Determine the (X, Y) coordinate at the center of the cell enclosing the given text.  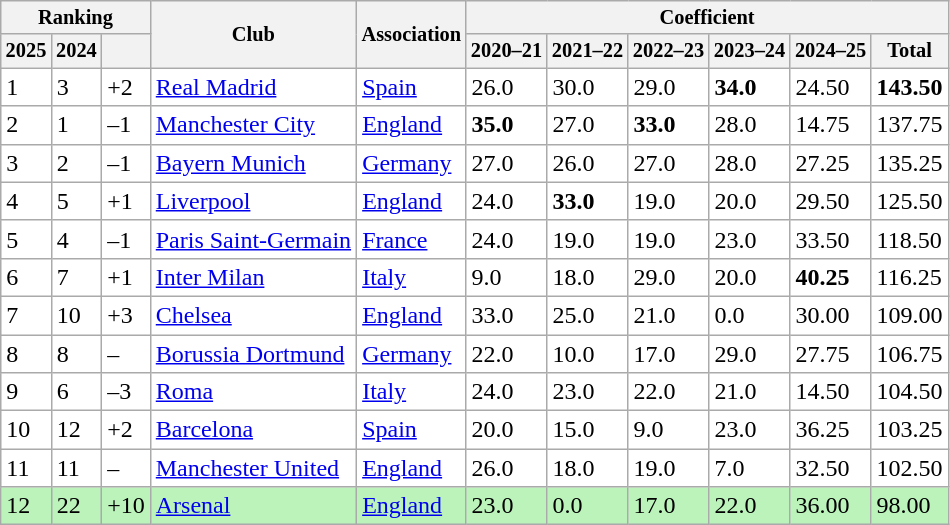
+3 (126, 315)
22 (76, 506)
29.50 (830, 201)
Ranking (76, 18)
118.50 (910, 239)
135.25 (910, 163)
Paris Saint-Germain (253, 239)
2020–21 (506, 51)
2023–24 (750, 51)
24.50 (830, 87)
27.25 (830, 163)
104.50 (910, 392)
30.00 (830, 315)
10.0 (588, 353)
2021–22 (588, 51)
25.0 (588, 315)
98.00 (910, 506)
Total (910, 51)
32.50 (830, 468)
Club (253, 34)
Coefficient (707, 18)
2024 (76, 51)
Liverpool (253, 201)
125.50 (910, 201)
Inter Milan (253, 277)
109.00 (910, 315)
36.25 (830, 430)
33.50 (830, 239)
35.0 (506, 125)
116.25 (910, 277)
Association (412, 34)
Arsenal (253, 506)
15.0 (588, 430)
Bayern Munich (253, 163)
Roma (253, 392)
102.50 (910, 468)
14.75 (830, 125)
2022–23 (668, 51)
–3 (126, 392)
+10 (126, 506)
106.75 (910, 353)
7.0 (750, 468)
Chelsea (253, 315)
40.25 (830, 277)
36.00 (830, 506)
30.0 (588, 87)
14.50 (830, 392)
27.75 (830, 353)
Barcelona (253, 430)
9 (26, 392)
2024–25 (830, 51)
Manchester City (253, 125)
France (412, 239)
Real Madrid (253, 87)
Borussia Dortmund (253, 353)
143.50 (910, 87)
2025 (26, 51)
137.75 (910, 125)
Manchester United (253, 468)
34.0 (750, 87)
103.25 (910, 430)
